Capture the cell that displays the provided text and extract its (x, y) central coordinate. 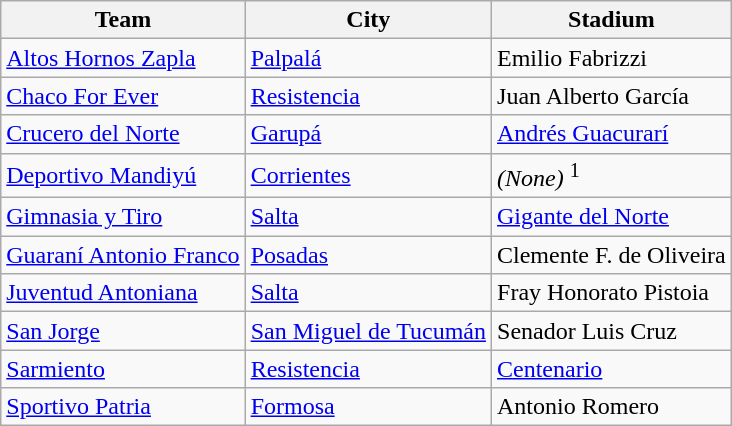
Guaraní Antonio Franco (123, 255)
Team (123, 20)
Juventud Antoniana (123, 293)
Clemente F. de Oliveira (612, 255)
Deportivo Mandiyú (123, 176)
City (368, 20)
(None) 1 (612, 176)
Altos Hornos Zapla (123, 58)
Crucero del Norte (123, 134)
Gimnasia y Tiro (123, 217)
Antonio Romero (612, 407)
Chaco For Ever (123, 96)
Formosa (368, 407)
Corrientes (368, 176)
San Miguel de Tucumán (368, 331)
Andrés Guacurarí (612, 134)
Senador Luis Cruz (612, 331)
Posadas (368, 255)
San Jorge (123, 331)
Centenario (612, 369)
Garupá (368, 134)
Gigante del Norte (612, 217)
Sarmiento (123, 369)
Palpalá (368, 58)
Emilio Fabrizzi (612, 58)
Stadium (612, 20)
Fray Honorato Pistoia (612, 293)
Juan Alberto García (612, 96)
Sportivo Patria (123, 407)
